From the cell containing the given text, extract its center point as [x, y] coordinate. 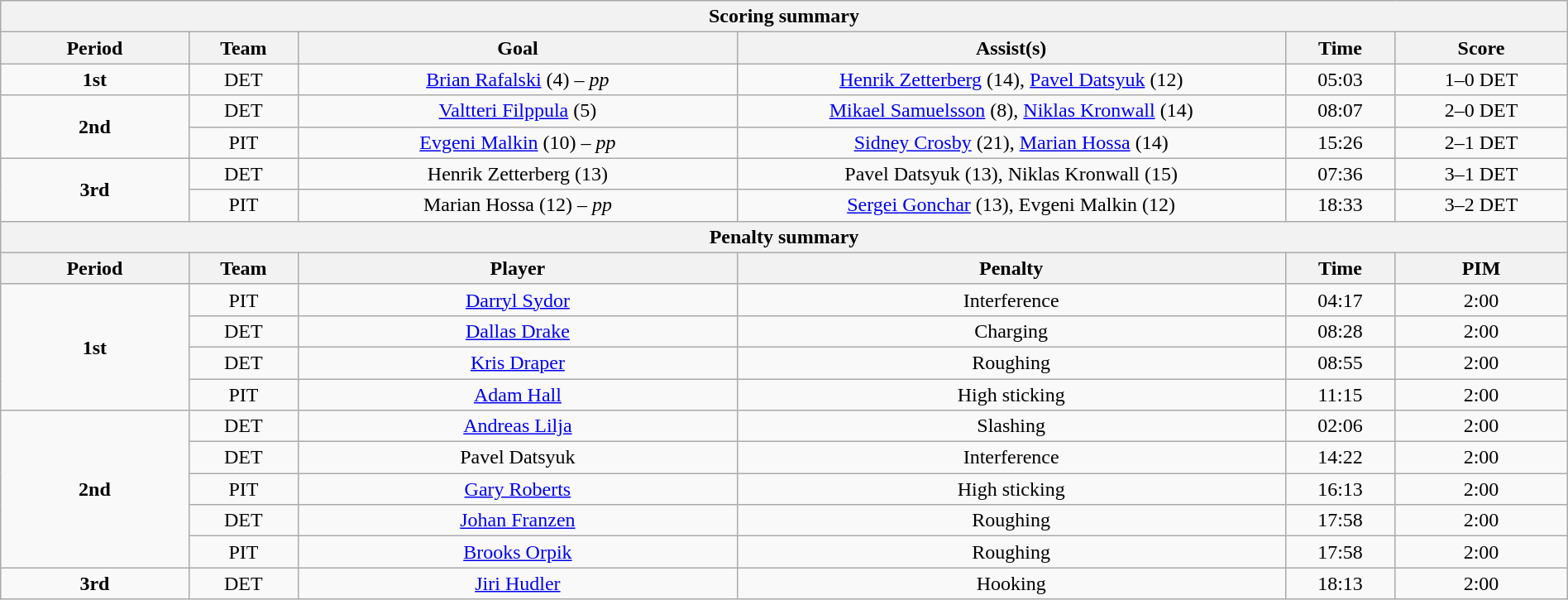
04:17 [1340, 300]
Henrik Zetterberg (14), Pavel Datsyuk (12) [1011, 79]
Slashing [1011, 426]
Jiri Hudler [518, 583]
PIM [1481, 268]
15:26 [1340, 142]
14:22 [1340, 458]
2–0 DET [1481, 111]
Player [518, 268]
Gary Roberts [518, 489]
Henrik Zetterberg (13) [518, 174]
3–1 DET [1481, 174]
Charging [1011, 331]
3–2 DET [1481, 205]
Brian Rafalski (4) – pp [518, 79]
Penalty summary [784, 237]
Valtteri Filppula (5) [518, 111]
Score [1481, 48]
Johan Franzen [518, 521]
2–1 DET [1481, 142]
Kris Draper [518, 362]
05:03 [1340, 79]
Brooks Orpik [518, 552]
Adam Hall [518, 395]
18:33 [1340, 205]
Darryl Sydor [518, 300]
02:06 [1340, 426]
Sidney Crosby (21), Marian Hossa (14) [1011, 142]
Marian Hossa (12) – pp [518, 205]
Sergei Gonchar (13), Evgeni Malkin (12) [1011, 205]
07:36 [1340, 174]
Hooking [1011, 583]
Penalty [1011, 268]
Pavel Datsyuk (13), Niklas Kronwall (15) [1011, 174]
08:07 [1340, 111]
11:15 [1340, 395]
08:55 [1340, 362]
18:13 [1340, 583]
Assist(s) [1011, 48]
1–0 DET [1481, 79]
Dallas Drake [518, 331]
Mikael Samuelsson (8), Niklas Kronwall (14) [1011, 111]
Pavel Datsyuk [518, 458]
Andreas Lilja [518, 426]
Evgeni Malkin (10) – pp [518, 142]
Goal [518, 48]
16:13 [1340, 489]
08:28 [1340, 331]
Scoring summary [784, 17]
